Capture the cell that displays the provided text and extract its [X, Y] central coordinate. 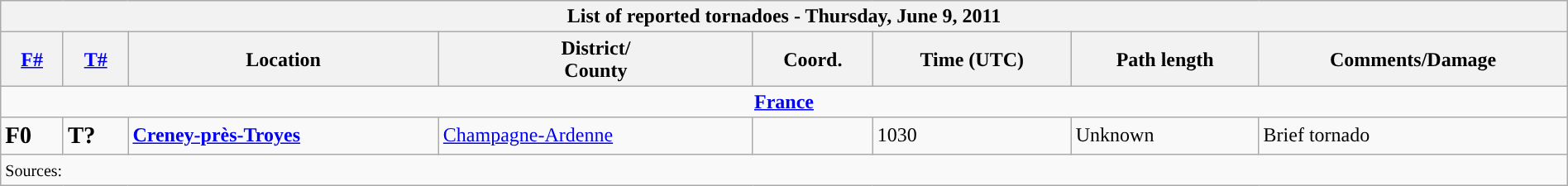
Location [283, 60]
Unknown [1164, 136]
Comments/Damage [1413, 60]
Time (UTC) [972, 60]
District/County [595, 60]
Brief tornado [1413, 136]
1030 [972, 136]
F0 [32, 136]
T? [95, 136]
France [784, 102]
F# [32, 60]
Sources: [784, 169]
T# [95, 60]
Path length [1164, 60]
Champagne-Ardenne [595, 136]
List of reported tornadoes - Thursday, June 9, 2011 [784, 17]
Coord. [812, 60]
Creney-près-Troyes [283, 136]
